Extract the [X, Y] coordinate from the center of the cell holding the provided text.  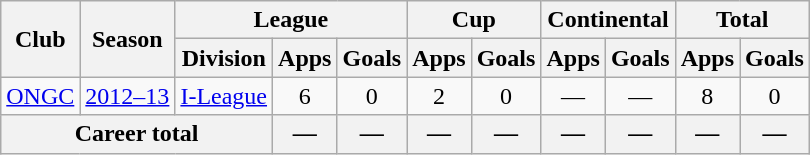
Continental [608, 20]
Season [128, 39]
2012–13 [128, 96]
6 [305, 96]
Club [40, 39]
Division [224, 58]
Total [742, 20]
2 [439, 96]
I-League [224, 96]
Career total [137, 134]
Cup [474, 20]
ONGC [40, 96]
League [291, 20]
8 [707, 96]
